Identify which cell holds the provided text, then report its [x, y] central coordinate. 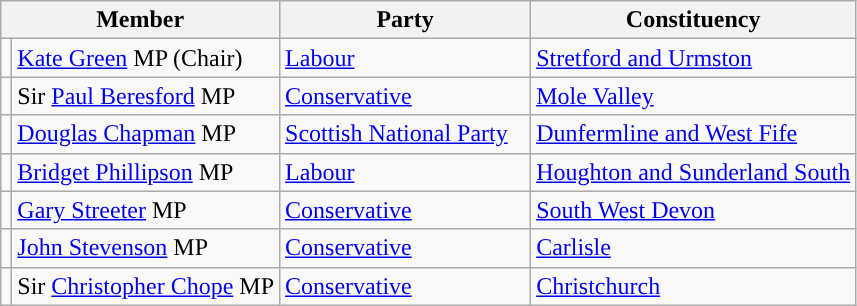
Dunfermline and West Fife [694, 134]
Kate Green MP (Chair) [146, 58]
Member [140, 20]
Douglas Chapman MP [146, 134]
Houghton and Sunderland South [694, 172]
Mole Valley [694, 96]
Bridget Phillipson MP [146, 172]
Carlisle [694, 248]
Christchurch [694, 286]
Constituency [694, 20]
Sir Paul Beresford MP [146, 96]
Stretford and Urmston [694, 58]
Sir Christopher Chope MP [146, 286]
Scottish National Party [406, 134]
Gary Streeter MP [146, 210]
John Stevenson MP [146, 248]
Party [406, 20]
South West Devon [694, 210]
